Capture the cell that displays the provided text and extract its [X, Y] central coordinate. 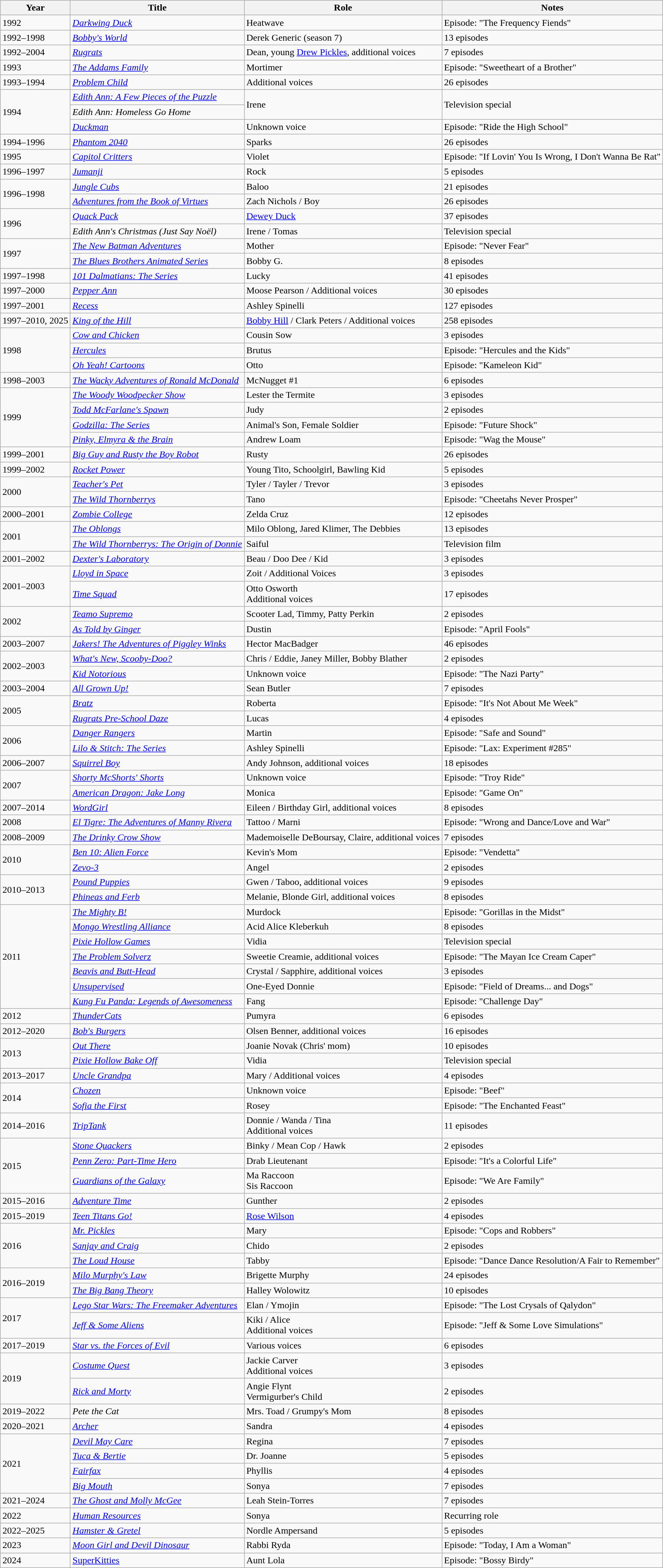
The Big Bang Theory [157, 1290]
Additional voices [343, 82]
2001 [35, 536]
Otto [343, 365]
1996 [35, 224]
Murdock [343, 912]
Rugrats [157, 52]
2012–2020 [35, 1031]
Time Squad [157, 594]
The Mighty B! [157, 912]
Bobby's World [157, 38]
Mademoiselle DeBoursay, Claire, additional voices [343, 837]
Jakers! The Adventures of Piggley Winks [157, 644]
Episode: "It's a Colorful Life" [552, 1161]
Teamo Supremo [157, 614]
Duckman [157, 127]
Episode: "Jeff & Some Love Simulations" [552, 1325]
Episode: "If Lovin' You Is Wrong, I Don't Wanna Be Rat" [552, 156]
2003–2004 [35, 689]
Episode: "Troy Ride" [552, 778]
2011 [35, 957]
Human Resources [157, 1516]
2007 [35, 785]
41 episodes [552, 276]
2006 [35, 741]
2002–2003 [35, 666]
Episode: "Challenge Day" [552, 1001]
Young Tito, Schoolgirl, Bawling Kid [343, 469]
2001–2002 [35, 559]
2015–2016 [35, 1201]
Out There [157, 1046]
2005 [35, 711]
Chris / Eddie, Janey Miller, Bobby Blather [343, 658]
Zach Nichols / Boy [343, 201]
Leah Stein-Torres [343, 1501]
Year [35, 8]
Teen Titans Go! [157, 1216]
1997–1998 [35, 276]
Episode: "Wrong and Dance/Love and War" [552, 822]
Rugrats Pre-School Daze [157, 718]
2010 [35, 860]
Rocket Power [157, 469]
2008 [35, 822]
Dustin [343, 629]
Joanie Novak (Chris' mom) [343, 1046]
2021–2024 [35, 1501]
Halley Wolowitz [343, 1290]
Dexter's Laboratory [157, 559]
1992–2004 [35, 52]
11 episodes [552, 1125]
Episode: "Ride the High School" [552, 127]
The Ghost and Molly McGee [157, 1501]
2014 [35, 1098]
Capitol Critters [157, 156]
Crystal / Sapphire, additional voices [343, 971]
Zevo-3 [157, 867]
Episode: "Dance Dance Resolution/A Fair to Remember" [552, 1261]
2023 [35, 1545]
Melanie, Blonde Girl, additional voices [343, 897]
Brigette Murphy [343, 1275]
Darkwing Duck [157, 23]
Sandra [343, 1426]
The Wild Thornberrys [157, 499]
Episode: "Field of Dreams... and Dogs" [552, 986]
1999 [35, 417]
Big Mouth [157, 1486]
Eileen / Birthday Girl, additional voices [343, 807]
Gunther [343, 1201]
Notes [552, 8]
Bob's Burgers [157, 1031]
Irene [343, 104]
Adventure Time [157, 1201]
2006–2007 [35, 763]
King of the Hill [157, 320]
2013–2017 [35, 1075]
The New Batman Adventures [157, 246]
El Tigre: The Adventures of Manny Rivera [157, 822]
Pound Puppies [157, 882]
Todd McFarlane's Spawn [157, 410]
Saiful [343, 544]
Episode: "Sweetheart of a Brother" [552, 67]
McNugget #1 [343, 380]
Rick and Morty [157, 1391]
Fairfax [157, 1471]
Sparks [343, 142]
2003–2007 [35, 644]
Beavis and Butt-Head [157, 971]
Tuca & Bertie [157, 1456]
2002 [35, 621]
2021 [35, 1463]
Episode: "Wag the Mouse" [552, 440]
1997–2010, 2025 [35, 320]
Moose Pearson / Additional voices [343, 291]
Jungle Cubs [157, 187]
Acid Alice Kleberkuh [343, 927]
Tano [343, 499]
Sweetie Creamie, additional voices [343, 957]
The Wild Thornberrys: The Origin of Donnie [157, 544]
37 episodes [552, 216]
2010–2013 [35, 889]
Danger Rangers [157, 733]
21 episodes [552, 187]
Episode: "The Frequency Fiends" [552, 23]
9 episodes [552, 882]
Heatwave [343, 23]
Violet [343, 156]
Television film [552, 544]
2001–2003 [35, 586]
Angel [343, 867]
The Oblongs [157, 529]
Pixie Hollow Games [157, 942]
Monica [343, 793]
Episode: "Cops and Robbers" [552, 1231]
258 episodes [552, 320]
What's New, Scooby-Doo? [157, 658]
Episode: "Game On" [552, 793]
Episode: "Bossy Birdy" [552, 1560]
Andy Johnson, additional voices [343, 763]
1994 [35, 112]
30 episodes [552, 291]
Kung Fu Panda: Legends of Awesomeness [157, 1001]
Costume Quest [157, 1365]
Recurring role [552, 1516]
Moon Girl and Devil Dinosaur [157, 1545]
Hercules [157, 350]
Zombie College [157, 514]
Pepper Ann [157, 291]
Squirrel Boy [157, 763]
Edith Ann: A Few Pieces of the Puzzle [157, 97]
Big Guy and Rusty the Boy Robot [157, 455]
127 episodes [552, 306]
Lilo & Stitch: The Series [157, 748]
2007–2014 [35, 807]
1999–2001 [35, 455]
Episode: "Today, I Am a Woman" [552, 1545]
Guardians of the Galaxy [157, 1181]
Ma Raccoon Sis Raccoon [343, 1181]
Lego Star Wars: The Freemaker Adventures [157, 1305]
Episode: "Kameleon Kid" [552, 365]
Godzilla: The Series [157, 424]
Hamster & Gretel [157, 1530]
1996–1998 [35, 194]
Hector MacBadger [343, 644]
1995 [35, 156]
Tabby [343, 1261]
1997–2001 [35, 306]
Adventures from the Book of Virtues [157, 201]
Episode: "The Nazi Party" [552, 673]
1993–1994 [35, 82]
Oh Yeah! Cartoons [157, 365]
Sean Butler [343, 689]
1996–1997 [35, 171]
Recess [157, 306]
ThunderCats [157, 1016]
Episode: "Never Fear" [552, 246]
Brutus [343, 350]
Chido [343, 1246]
The Problem Solverz [157, 957]
Bratz [157, 703]
1997–2000 [35, 291]
Jeff & Some Aliens [157, 1325]
Bobby Hill / Clark Peters / Additional voices [343, 320]
Angie Flynt Vermigurber's Child [343, 1391]
Various voices [343, 1345]
Milo Oblong, Jared Klimer, The Debbies [343, 529]
Kevin's Mom [343, 852]
American Dragon: Jake Long [157, 793]
Lloyd in Space [157, 574]
Animal's Son, Female Soldier [343, 424]
Episode: "Safe and Sound" [552, 733]
Phineas and Ferb [157, 897]
Irene / Tomas [343, 231]
The Blues Brothers Animated Series [157, 261]
Episode: "Lax: Experiment #285" [552, 748]
Andrew Loam [343, 440]
2024 [35, 1560]
All Grown Up! [157, 689]
Lucky [343, 276]
Devil May Care [157, 1441]
Roberta [343, 703]
Regina [343, 1441]
Fang [343, 1001]
Star vs. the Forces of Evil [157, 1345]
Ben 10: Alien Force [157, 852]
As Told by Ginger [157, 629]
Sofia the First [157, 1105]
Rusty [343, 455]
Derek Generic (season 7) [343, 38]
Dr. Joanne [343, 1456]
Rock [343, 171]
2019–2022 [35, 1411]
2022–2025 [35, 1530]
Tyler / Tayler / Trevor [343, 484]
Donnie / Wanda / Tina Additional voices [343, 1125]
Teacher's Pet [157, 484]
Bobby G. [343, 261]
Mr. Pickles [157, 1231]
2000–2001 [35, 514]
Edith Ann's Christmas (Just Say Noël) [157, 231]
1998 [35, 350]
Episode: "It's Not About Me Week" [552, 703]
16 episodes [552, 1031]
Lucas [343, 718]
2017 [35, 1318]
Episode: "Hercules and the Kids" [552, 350]
Tattoo / Marni [343, 822]
Problem Child [157, 82]
1998–2003 [35, 380]
Cousin Sow [343, 335]
Episode: "Future Shock" [552, 424]
Pinky, Elmyra & the Brain [157, 440]
Jumanji [157, 171]
Episode: "Cheetahs Never Prosper" [552, 499]
2013 [35, 1053]
Pete the Cat [157, 1411]
Mortimer [343, 67]
TripTank [157, 1125]
Episode: "April Fools" [552, 629]
1999–2002 [35, 469]
2012 [35, 1016]
24 episodes [552, 1275]
Episode: "The Enchanted Feast" [552, 1105]
The Wacky Adventures of Ronald McDonald [157, 380]
Episode: "We Are Family" [552, 1181]
Rosey [343, 1105]
Martin [343, 733]
1992 [35, 23]
Binky / Mean Cop / Hawk [343, 1145]
Mongo Wrestling Alliance [157, 927]
Phantom 2040 [157, 142]
Zelda Cruz [343, 514]
Shorty McShorts' Shorts [157, 778]
1992–1998 [35, 38]
Olsen Benner, additional voices [343, 1031]
Beau / Doo Dee / Kid [343, 559]
2015 [35, 1166]
Unsupervised [157, 986]
Drab Lieutenant [343, 1161]
Role [343, 8]
2015–2019 [35, 1216]
2019 [35, 1378]
1997 [35, 254]
2016 [35, 1246]
Quack Pack [157, 216]
Mary [343, 1231]
Pumyra [343, 1016]
2022 [35, 1516]
Uncle Grandpa [157, 1075]
Episode: "Gorillas in the Midst" [552, 912]
Jackie Carver Additional voices [343, 1365]
12 episodes [552, 514]
Title [157, 8]
Rabbi Ryda [343, 1545]
Phyllis [343, 1471]
Episode: "Beef" [552, 1090]
Dean, young Drew Pickles, additional voices [343, 52]
Episode: "Vendetta" [552, 852]
Baloo [343, 187]
2008–2009 [35, 837]
Pixie Hollow Bake Off [157, 1061]
Rose Wilson [343, 1216]
The Addams Family [157, 67]
Stone Quackers [157, 1145]
Aunt Lola [343, 1560]
Elan / Ymojin [343, 1305]
The Drinky Crow Show [157, 837]
18 episodes [552, 763]
Zoit / Additional Voices [343, 574]
Gwen / Taboo, additional voices [343, 882]
Penn Zero: Part-Time Hero [157, 1161]
WordGirl [157, 807]
17 episodes [552, 594]
Sanjay and Craig [157, 1246]
Edith Ann: Homeless Go Home [157, 112]
Kid Notorious [157, 673]
Episode: "The Lost Crysals of Qalydon" [552, 1305]
Chozen [157, 1090]
101 Dalmatians: The Series [157, 276]
Archer [157, 1426]
2017–2019 [35, 1345]
Episode: "The Mayan Ice Cream Caper" [552, 957]
2014–2016 [35, 1125]
Scooter Lad, Timmy, Patty Perkin [343, 614]
The Woody Woodpecker Show [157, 395]
Otto Osworth Additional voices [343, 594]
1994–1996 [35, 142]
Milo Murphy's Law [157, 1275]
The Loud House [157, 1261]
Nordle Ampersand [343, 1530]
2000 [35, 492]
Kiki / Alice Additional voices [343, 1325]
Lester the Termite [343, 395]
Dewey Duck [343, 216]
46 episodes [552, 644]
Mary / Additional voices [343, 1075]
2020–2021 [35, 1426]
Mother [343, 246]
Judy [343, 410]
1993 [35, 67]
SuperKitties [157, 1560]
Cow and Chicken [157, 335]
2016–2019 [35, 1283]
Mrs. Toad / Grumpy's Mom [343, 1411]
One-Eyed Donnie [343, 986]
